Pinpoint the cell where the given text exists, returning its [x, y] midpoint coordinate. 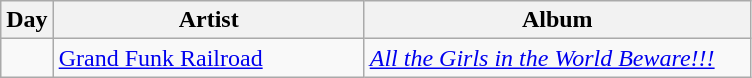
Artist [208, 20]
Album [557, 20]
Grand Funk Railroad [208, 58]
All the Girls in the World Beware!!! [557, 58]
Day [27, 20]
